Detect which cell encompasses the target text, then output its (X, Y) center coordinate. 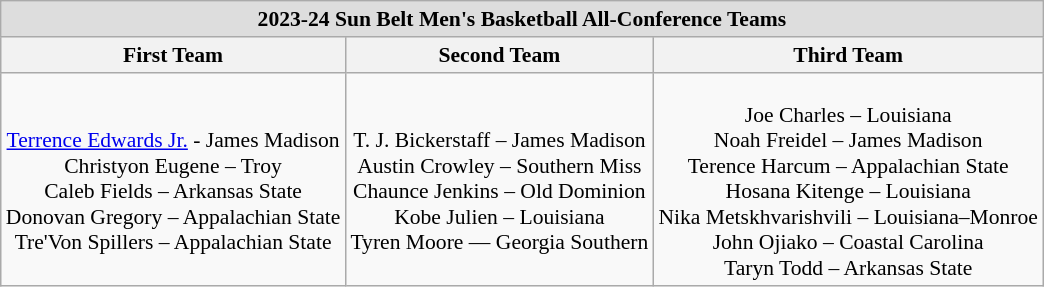
Third Team (848, 55)
2023-24 Sun Belt Men's Basketball All-Conference Teams (522, 19)
First Team (174, 55)
Second Team (499, 55)
